Locate the cell with the specified text and output its (x, y) center coordinate. 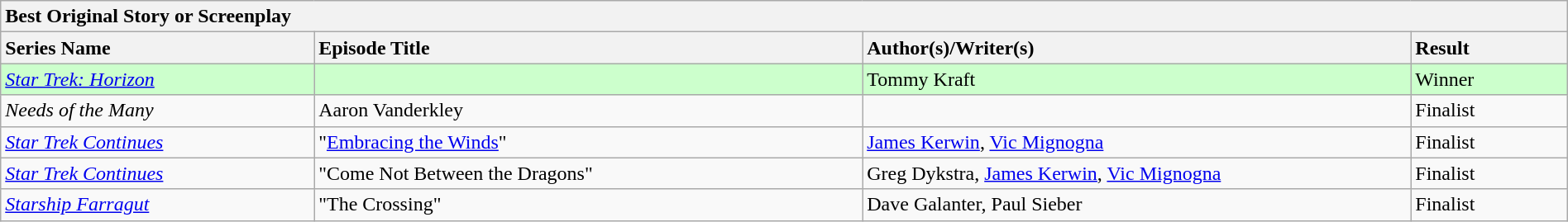
Result (1489, 48)
Star Trek: Horizon (157, 79)
Starship Farragut (157, 205)
Dave Galanter, Paul Sieber (1136, 205)
Episode Title (589, 48)
James Kerwin, Vic Mignogna (1136, 142)
Winner (1489, 79)
Author(s)/Writer(s) (1136, 48)
Tommy Kraft (1136, 79)
Best Original Story or Screenplay (784, 17)
Greg Dykstra, James Kerwin, Vic Mignogna (1136, 173)
"The Crossing" (589, 205)
Aaron Vanderkley (589, 111)
Series Name (157, 48)
"Embracing the Winds" (589, 142)
"Come Not Between the Dragons" (589, 173)
Needs of the Many (157, 111)
